Search for the cell housing the specified text and yield its [x, y] center coordinate. 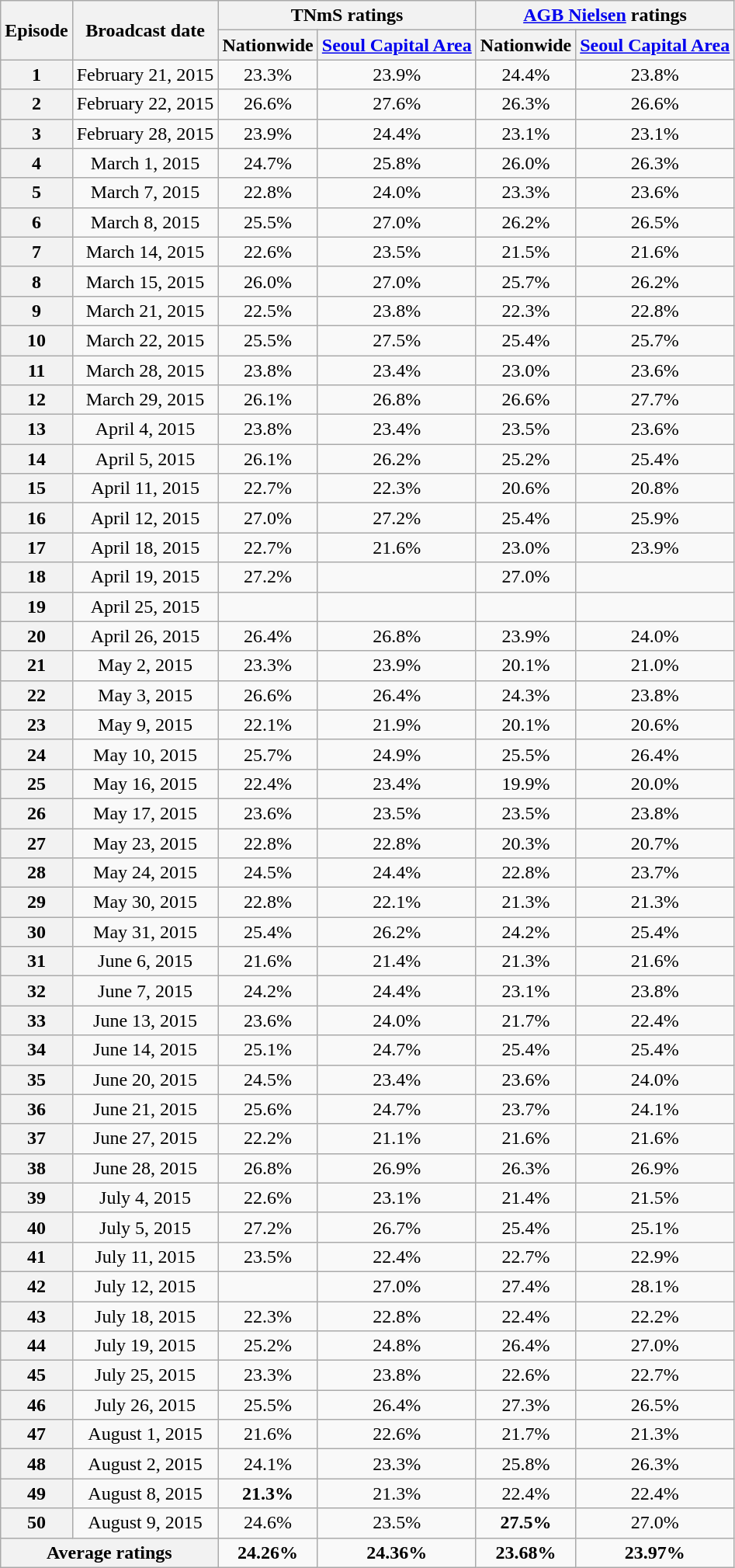
July 25, 2015 [145, 1375]
May 17, 2015 [145, 813]
3 [36, 134]
May 23, 2015 [145, 843]
July 4, 2015 [145, 1198]
February 22, 2015 [145, 104]
21 [36, 666]
27.3% [525, 1405]
28 [36, 873]
27.7% [655, 400]
2 [36, 104]
July 19, 2015 [145, 1346]
April 26, 2015 [145, 636]
13 [36, 429]
February 28, 2015 [145, 134]
46 [36, 1405]
24 [36, 754]
20.8% [655, 488]
23.97% [655, 1552]
10 [36, 340]
May 10, 2015 [145, 754]
40 [36, 1227]
21.9% [397, 725]
March 15, 2015 [145, 281]
12 [36, 400]
April 5, 2015 [145, 459]
April 25, 2015 [145, 607]
11 [36, 370]
20.7% [655, 843]
July 5, 2015 [145, 1227]
August 1, 2015 [145, 1434]
7 [36, 252]
25 [36, 784]
June 14, 2015 [145, 1050]
June 21, 2015 [145, 1109]
March 22, 2015 [145, 340]
6 [36, 222]
May 24, 2015 [145, 873]
March 8, 2015 [145, 222]
33 [36, 1020]
March 28, 2015 [145, 370]
April 18, 2015 [145, 548]
24.3% [525, 695]
21.1% [397, 1139]
49 [36, 1493]
April 19, 2015 [145, 577]
30 [36, 932]
32 [36, 991]
May 2, 2015 [145, 666]
1 [36, 75]
50 [36, 1523]
23.68% [525, 1552]
27 [36, 843]
February 21, 2015 [145, 75]
August 9, 2015 [145, 1523]
May 9, 2015 [145, 725]
27.4% [525, 1286]
March 29, 2015 [145, 400]
Broadcast date [145, 30]
34 [36, 1050]
March 14, 2015 [145, 252]
June 7, 2015 [145, 991]
5 [36, 193]
24.6% [268, 1523]
4 [36, 163]
August 2, 2015 [145, 1464]
March 1, 2015 [145, 163]
25.9% [655, 518]
June 27, 2015 [145, 1139]
24.9% [397, 754]
23 [36, 725]
19.9% [525, 784]
19 [36, 607]
April 4, 2015 [145, 429]
26 [36, 813]
41 [36, 1257]
March 7, 2015 [145, 193]
16 [36, 518]
43 [36, 1316]
27.6% [397, 104]
June 20, 2015 [145, 1080]
31 [36, 961]
June 28, 2015 [145, 1168]
20.3% [525, 843]
Episode [36, 30]
44 [36, 1346]
37 [36, 1139]
42 [36, 1286]
TNmS ratings [347, 16]
15 [36, 488]
21.0% [655, 666]
39 [36, 1198]
April 11, 2015 [145, 488]
26.7% [397, 1227]
AGB Nielsen ratings [605, 16]
36 [36, 1109]
July 26, 2015 [145, 1405]
29 [36, 902]
July 11, 2015 [145, 1257]
July 12, 2015 [145, 1286]
18 [36, 577]
May 16, 2015 [145, 784]
48 [36, 1464]
May 30, 2015 [145, 902]
May 31, 2015 [145, 932]
July 18, 2015 [145, 1316]
24.36% [397, 1552]
22.5% [268, 311]
22.9% [655, 1257]
14 [36, 459]
24.8% [397, 1346]
25.6% [268, 1109]
17 [36, 548]
24.26% [268, 1552]
22 [36, 695]
June 6, 2015 [145, 961]
20.0% [655, 784]
8 [36, 281]
9 [36, 311]
June 13, 2015 [145, 1020]
47 [36, 1434]
August 8, 2015 [145, 1493]
March 21, 2015 [145, 311]
28.1% [655, 1286]
Average ratings [109, 1552]
45 [36, 1375]
April 12, 2015 [145, 518]
May 3, 2015 [145, 695]
35 [36, 1080]
20 [36, 636]
38 [36, 1168]
